Output the [X, Y] coordinate of the center of the cell containing the given text.  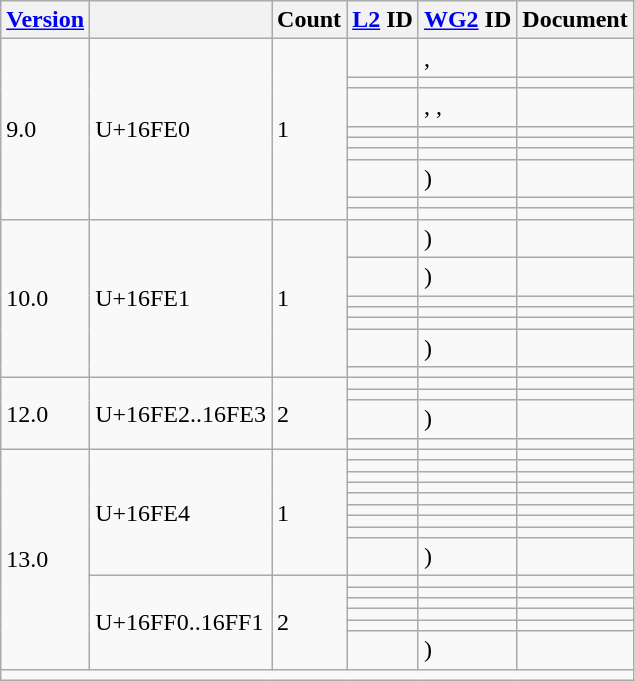
Version [46, 20]
U+16FF0..16FF1 [181, 622]
U+16FE1 [181, 298]
L2 ID [383, 20]
U+16FE4 [181, 512]
WG2 ID [467, 20]
12.0 [46, 414]
9.0 [46, 130]
Document [575, 20]
U+16FE2..16FE3 [181, 414]
U+16FE0 [181, 130]
, [467, 58]
Count [310, 20]
13.0 [46, 559]
10.0 [46, 298]
, , [467, 107]
